Capture the cell that displays the provided text and extract its (X, Y) central coordinate. 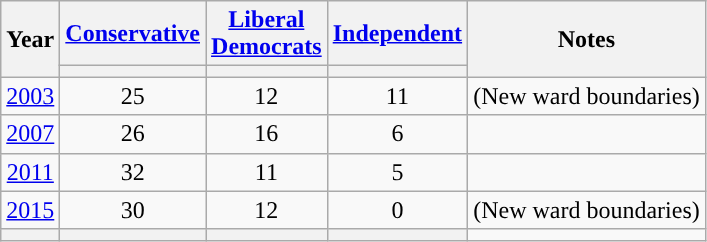
6 (397, 134)
2007 (30, 134)
16 (267, 134)
5 (397, 172)
26 (133, 134)
2011 (30, 172)
Liberal Democrats (267, 34)
30 (133, 210)
32 (133, 172)
25 (133, 96)
2015 (30, 210)
0 (397, 210)
Year (30, 39)
Conservative (133, 34)
2003 (30, 96)
Notes (587, 39)
Independent (397, 34)
